For the text-containing cell, return its midpoint in (x, y) coordinate format. 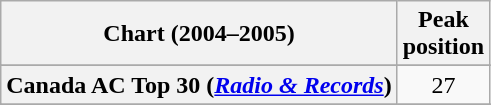
Canada AC Top 30 (Radio & Records) (199, 85)
Chart (2004–2005) (199, 34)
27 (443, 85)
Peakposition (443, 34)
